Return the [X, Y] coordinate for the center point of the cell that contains the specified text.  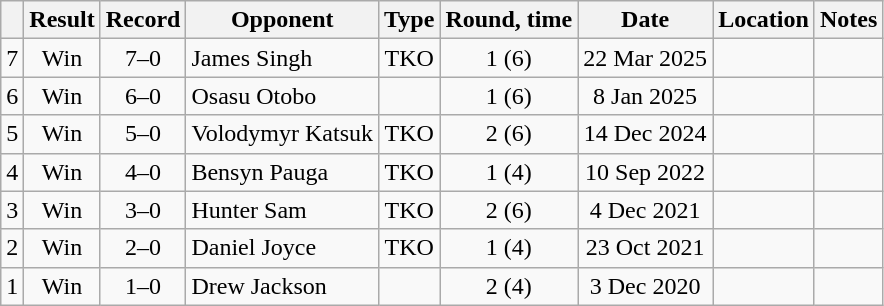
Notes [848, 20]
6 [12, 96]
14 Dec 2024 [646, 134]
Volodymyr Katsuk [282, 134]
6–0 [143, 96]
Drew Jackson [282, 286]
Daniel Joyce [282, 248]
22 Mar 2025 [646, 58]
Date [646, 20]
3–0 [143, 210]
4 [12, 172]
8 Jan 2025 [646, 96]
2 [12, 248]
Bensyn Pauga [282, 172]
2–0 [143, 248]
Result [62, 20]
James Singh [282, 58]
3 [12, 210]
5–0 [143, 134]
7 [12, 58]
7–0 [143, 58]
3 Dec 2020 [646, 286]
2 (4) [509, 286]
Opponent [282, 20]
4–0 [143, 172]
5 [12, 134]
23 Oct 2021 [646, 248]
4 Dec 2021 [646, 210]
Hunter Sam [282, 210]
Round, time [509, 20]
10 Sep 2022 [646, 172]
Osasu Otobo [282, 96]
Location [764, 20]
Type [410, 20]
1–0 [143, 286]
1 [12, 286]
Record [143, 20]
